Return the (x, y) coordinate for the center point of the cell that contains the specified text.  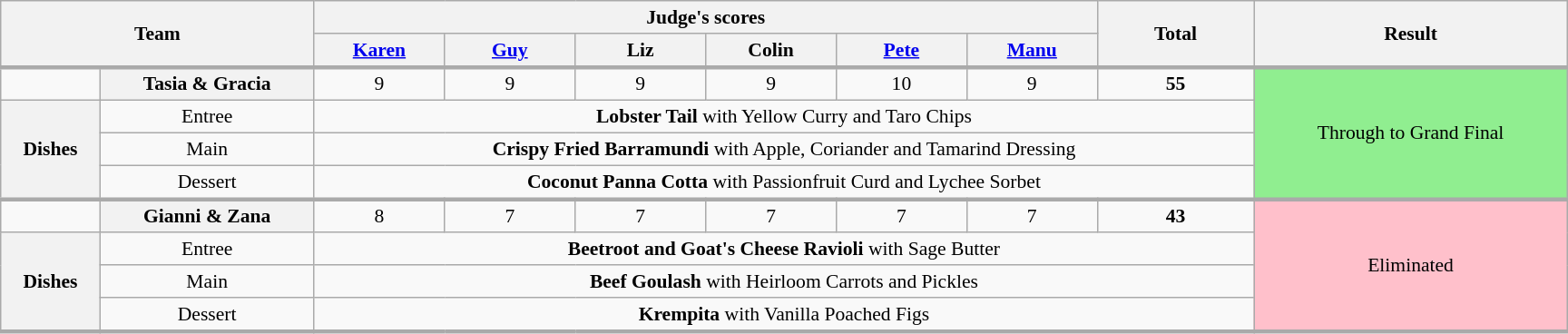
Team (158, 34)
Judge's scores (706, 17)
8 (379, 216)
Beetroot and Goat's Cheese Ravioli with Sage Butter (784, 250)
Total (1176, 34)
55 (1176, 83)
Result (1410, 34)
Liz (641, 51)
Karen (379, 51)
Gianni & Zana (207, 216)
Colin (771, 51)
Pete (901, 51)
Manu (1032, 51)
Beef Goulash with Heirloom Carrots and Pickles (784, 281)
Crispy Fried Barramundi with Apple, Coriander and Tamarind Dressing (784, 150)
43 (1176, 216)
Eliminated (1410, 265)
Guy (510, 51)
Coconut Panna Cotta with Passionfruit Curd and Lychee Sorbet (784, 182)
Tasia & Gracia (207, 83)
Lobster Tail with Yellow Curry and Taro Chips (784, 117)
10 (901, 83)
Krempita with Vanilla Poached Figs (784, 314)
Through to Grand Final (1410, 133)
